Capture the cell that displays the provided text and extract its (X, Y) central coordinate. 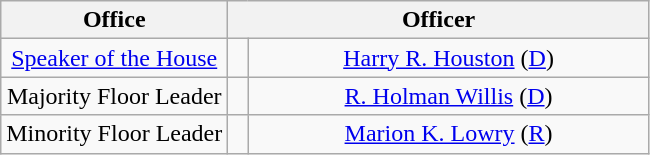
Speaker of the House (114, 58)
Office (114, 20)
Marion K. Lowry (R) (449, 134)
Officer (439, 20)
Majority Floor Leader (114, 96)
R. Holman Willis (D) (449, 96)
Harry R. Houston (D) (449, 58)
Minority Floor Leader (114, 134)
